Find where the given text appears and provide that cell's center as [x, y] coordinate. 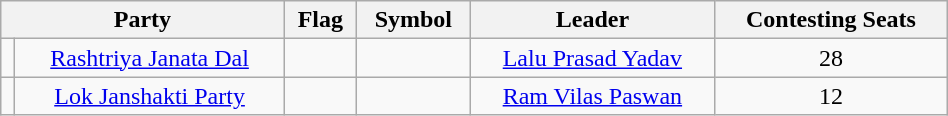
Symbol [414, 20]
12 [832, 96]
Rashtriya Janata Dal [150, 58]
Lalu Prasad Yadav [592, 58]
Lok Janshakti Party [150, 96]
Party [142, 20]
Leader [592, 20]
Ram Vilas Paswan [592, 96]
Flag [320, 20]
Contesting Seats [832, 20]
28 [832, 58]
